Identify which cell holds the provided text, then report its (x, y) central coordinate. 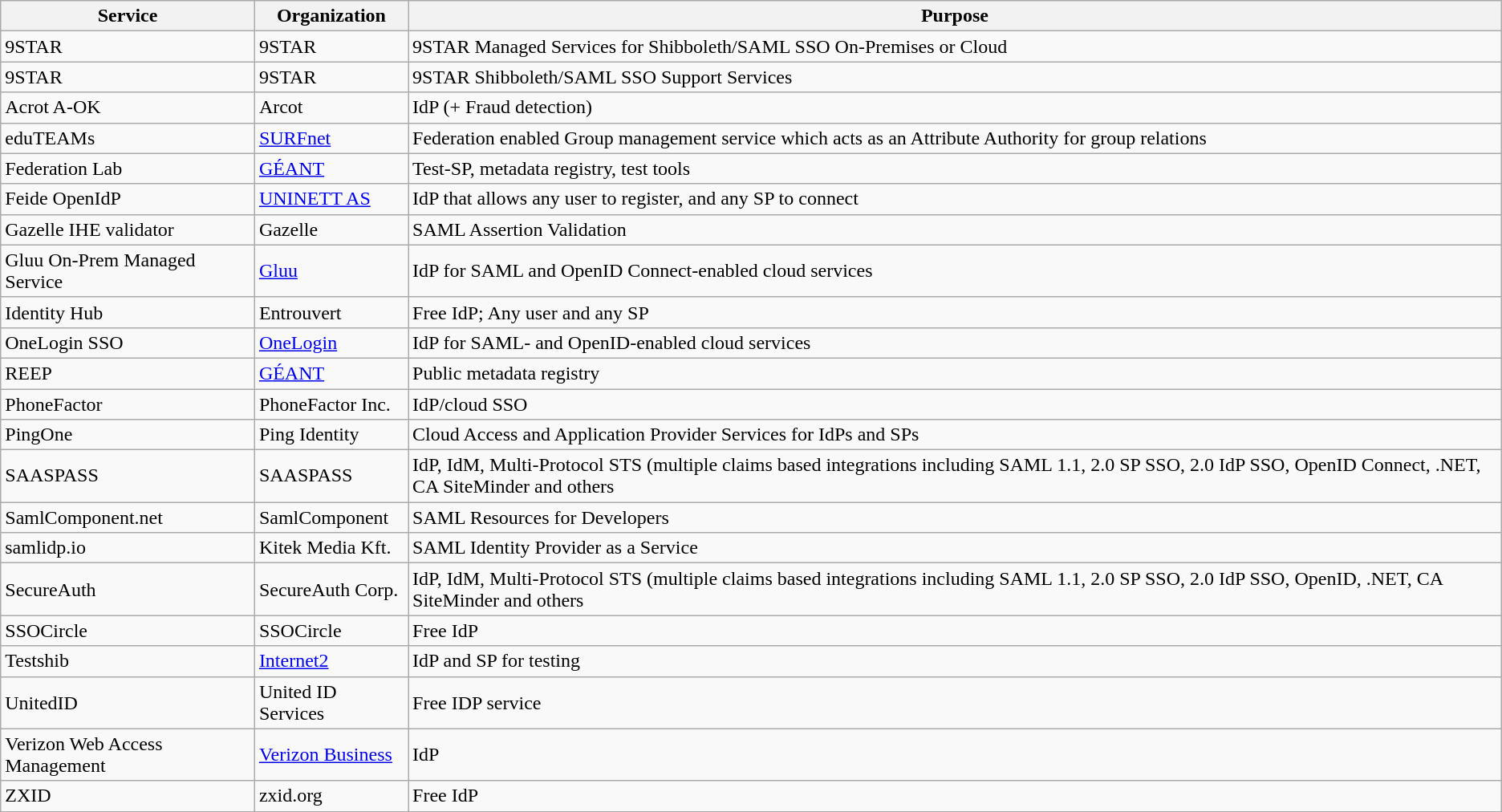
9STAR Shibboleth/SAML SSO Support Services (955, 77)
Identity Hub (128, 312)
IdP for SAML and OpenID Connect-enabled cloud services (955, 271)
United ID Services (331, 703)
samlidp.io (128, 548)
UNINETT AS (331, 199)
SURFnet (331, 138)
Gluu (331, 271)
IdP for SAML- and OpenID-enabled cloud services (955, 343)
Testshib (128, 661)
IdP that allows any user to register, and any SP to connect (955, 199)
REEP (128, 373)
SecureAuth (128, 589)
Internet2 (331, 661)
Verizon Web Access Management (128, 754)
Federation enabled Group management service which acts as an Attribute Authority for group relations (955, 138)
SAML Resources for Developers (955, 518)
Kitek Media Kft. (331, 548)
SAML Assertion Validation (955, 229)
PhoneFactor Inc. (331, 404)
Purpose (955, 16)
Federation Lab (128, 168)
IdP and SP for testing (955, 661)
eduTEAMs (128, 138)
ZXID (128, 796)
Verizon Business (331, 754)
Gazelle (331, 229)
Arcot (331, 108)
PingOne (128, 435)
OneLogin (331, 343)
Cloud Access and Application Provider Services for IdPs and SPs (955, 435)
UnitedID (128, 703)
SAML Identity Provider as a Service (955, 548)
Public metadata registry (955, 373)
Ping Identity (331, 435)
IdP (955, 754)
Acrot A-OK (128, 108)
Gazelle IHE validator (128, 229)
IdP/cloud SSO (955, 404)
SecureAuth Corp. (331, 589)
Organization (331, 16)
9STAR Managed Services for Shibboleth/SAML SSO On-Premises or Cloud (955, 47)
Free IDP service (955, 703)
Gluu On-Prem Managed Service (128, 271)
SamlComponent (331, 518)
Test-SP, metadata registry, test tools (955, 168)
IdP (+ Fraud detection) (955, 108)
SamlComponent.net (128, 518)
Free IdP; Any user and any SP (955, 312)
OneLogin SSO (128, 343)
PhoneFactor (128, 404)
Entrouvert (331, 312)
zxid.org (331, 796)
Feide OpenIdP (128, 199)
IdP, IdM, Multi-Protocol STS (multiple claims based integrations including SAML 1.1, 2.0 SP SSO, 2.0 IdP SSO, OpenID, .NET, CA SiteMinder and others (955, 589)
Service (128, 16)
